Output the (x, y) coordinate of the center of the cell containing the given text.  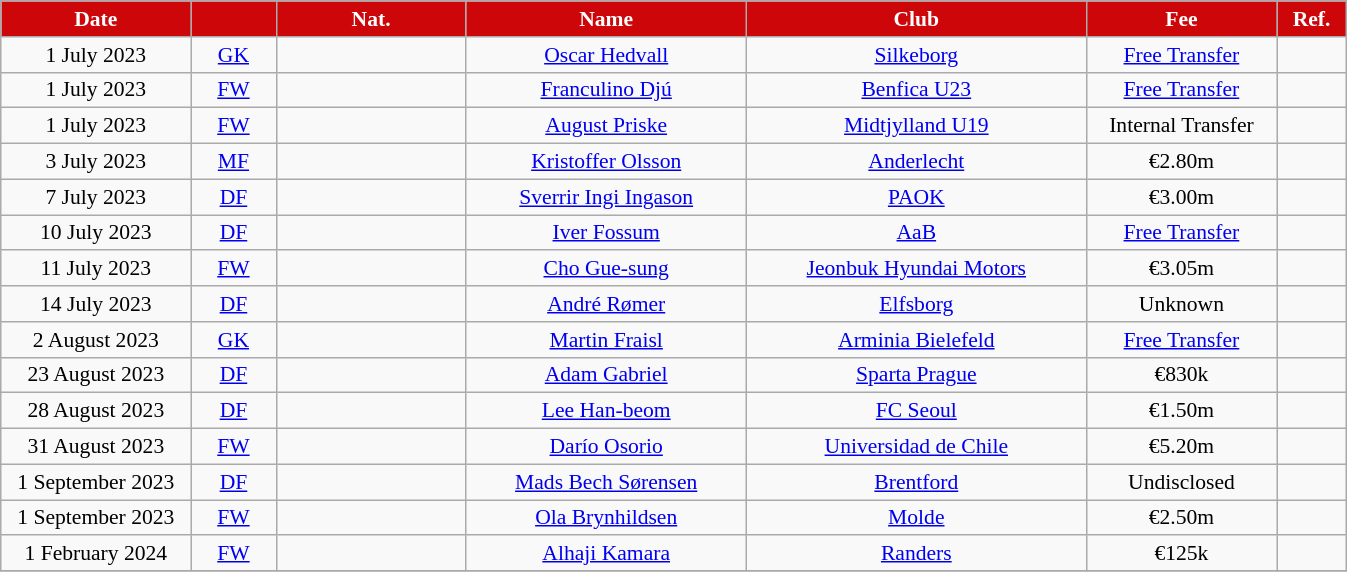
Brentford (916, 482)
Martin Fraisl (606, 340)
AaB (916, 233)
Mads Bech Sørensen (606, 482)
€125k (1181, 554)
August Priske (606, 126)
Ola Brynhildsen (606, 518)
Iver Fossum (606, 233)
Nat. (371, 19)
7 July 2023 (96, 197)
10 July 2023 (96, 233)
2 August 2023 (96, 340)
Randers (916, 554)
Unknown (1181, 304)
Benfica U23 (916, 90)
Oscar Hedvall (606, 55)
MF (234, 162)
11 July 2023 (96, 269)
Ref. (1311, 19)
Alhaji Kamara (606, 554)
Jeonbuk Hyundai Motors (916, 269)
Name (606, 19)
€2.50m (1181, 518)
Universidad de Chile (916, 447)
Anderlecht (916, 162)
14 July 2023 (96, 304)
Sverrir Ingi Ingason (606, 197)
FC Seoul (916, 411)
€3.05m (1181, 269)
Cho Gue-sung (606, 269)
Date (96, 19)
Internal Transfer (1181, 126)
Elfsborg (916, 304)
Darío Osorio (606, 447)
€1.50m (1181, 411)
€830k (1181, 375)
Sparta Prague (916, 375)
PAOK (916, 197)
Undisclosed (1181, 482)
3 July 2023 (96, 162)
Molde (916, 518)
Fee (1181, 19)
€5.20m (1181, 447)
Lee Han-beom (606, 411)
23 August 2023 (96, 375)
31 August 2023 (96, 447)
€3.00m (1181, 197)
28 August 2023 (96, 411)
Silkeborg (916, 55)
André Rømer (606, 304)
Franculino Djú (606, 90)
Kristoffer Olsson (606, 162)
1 February 2024 (96, 554)
Club (916, 19)
Adam Gabriel (606, 375)
€2.80m (1181, 162)
Midtjylland U19 (916, 126)
Arminia Bielefeld (916, 340)
